From the cell containing the given text, extract its center point as (X, Y) coordinate. 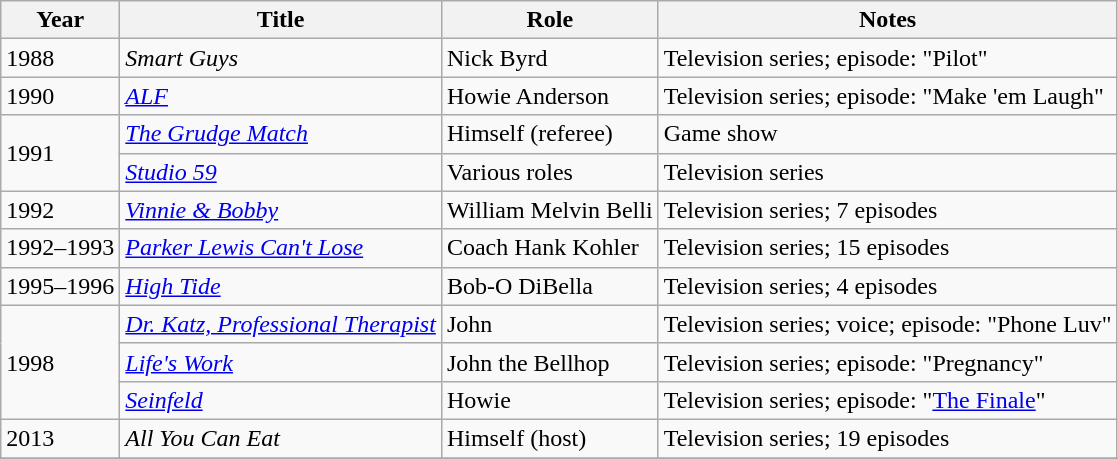
Television series; 7 episodes (888, 210)
Coach Hank Kohler (550, 248)
Television series; episode: "Pilot" (888, 58)
Various roles (550, 172)
1998 (60, 362)
Year (60, 20)
Television series; episode: "Pregnancy" (888, 362)
Television series; 15 episodes (888, 248)
1992 (60, 210)
Game show (888, 134)
Notes (888, 20)
Dr. Katz, Professional Therapist (281, 324)
Television series; voice; episode: "Phone Luv" (888, 324)
1991 (60, 153)
1995–1996 (60, 286)
Role (550, 20)
Parker Lewis Can't Lose (281, 248)
Television series; 19 episodes (888, 438)
Bob-O DiBella (550, 286)
Life's Work (281, 362)
1990 (60, 96)
Smart Guys (281, 58)
High Tide (281, 286)
2013 (60, 438)
Himself (referee) (550, 134)
1992–1993 (60, 248)
William Melvin Belli (550, 210)
Television series; 4 episodes (888, 286)
Himself (host) (550, 438)
1988 (60, 58)
John (550, 324)
Howie Anderson (550, 96)
The Grudge Match (281, 134)
Studio 59 (281, 172)
Seinfeld (281, 400)
Television series; episode: "Make 'em Laugh" (888, 96)
Title (281, 20)
Television series (888, 172)
John the Bellhop (550, 362)
Nick Byrd (550, 58)
Vinnie & Bobby (281, 210)
Television series; episode: "The Finale" (888, 400)
ALF (281, 96)
All You Can Eat (281, 438)
Howie (550, 400)
